Output the [x, y] coordinate of the center of the cell containing the given text.  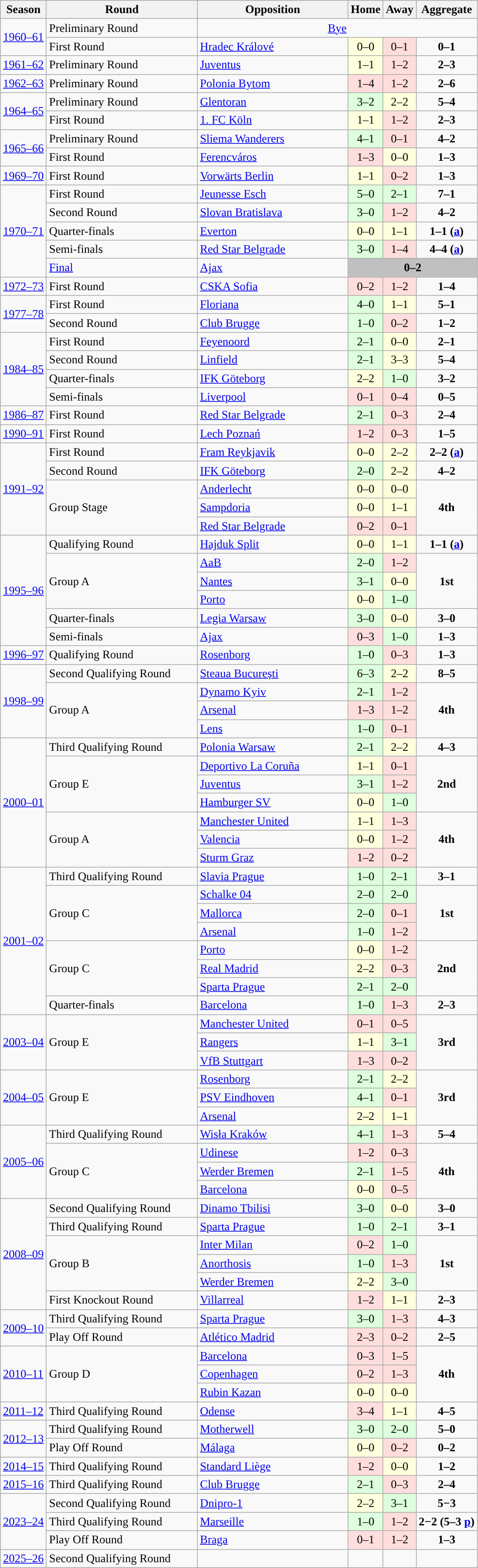
Glentoran [272, 102]
Hradec Králové [272, 47]
1965–66 [23, 148]
Vorwärts Berlin [272, 175]
Sturm Graz [272, 858]
4–0 [366, 305]
Standard Liège [272, 1466]
Floriana [272, 305]
2001–02 [23, 941]
1998–99 [23, 701]
Schalke 04 [272, 895]
Lech Poznań [272, 434]
Jeunesse Esch [272, 194]
Steaua București [272, 673]
PSV Eindhoven [272, 1097]
Liverpool [272, 397]
Rangers [272, 1042]
1990–91 [23, 434]
1961–62 [23, 65]
Atlético Madrid [272, 1337]
Group D [122, 1374]
1995–96 [23, 590]
Inter Milan [272, 1245]
Braga [272, 1540]
3–4 [366, 1411]
Real Madrid [272, 968]
Slovan Bratislava [272, 212]
2014–15 [23, 1466]
Odense [272, 1411]
2010–11 [23, 1374]
2–6 [446, 83]
Group Stage [122, 507]
2000–01 [23, 802]
Villarreal [272, 1300]
Udinese [272, 1153]
Group B [122, 1263]
5–1 [446, 305]
5−3 [446, 1503]
Feyenoord [272, 342]
Sampdoria [272, 507]
1964–65 [23, 111]
Polonia Bytom [272, 83]
4–4 (a) [446, 249]
Bye [337, 28]
2005–06 [23, 1162]
Dynamo Kyiv [272, 692]
2009–10 [23, 1328]
1970–71 [23, 231]
Mallorca [272, 913]
Wisła Kraków [272, 1134]
First Knockout Round [122, 1300]
1986–87 [23, 415]
Away [399, 10]
4–5 [446, 1411]
Polonia Warsaw [272, 747]
2015–16 [23, 1485]
1969–70 [23, 175]
Marseille [272, 1521]
Lens [272, 729]
2004–05 [23, 1097]
1996–97 [23, 655]
Dinamo Tbilisi [272, 1208]
1960–61 [23, 37]
2–5 [446, 1337]
Opposition [272, 10]
Anorthosis [272, 1263]
1977–78 [23, 314]
Valencia [272, 839]
Everton [272, 231]
Rubin Kazan [272, 1392]
Fram Reykjavik [272, 452]
3–3 [399, 360]
Nantes [272, 581]
1984–85 [23, 369]
2003–04 [23, 1042]
1962–63 [23, 83]
Ferencváros [272, 157]
1991–92 [23, 489]
Round [122, 10]
Season [23, 10]
Anderlecht [272, 489]
Legia Warsaw [272, 618]
Hajduk Split [272, 544]
1. FC Köln [272, 120]
8–5 [446, 673]
Copenhagen [272, 1374]
Home [366, 10]
VfB Stuttgart [272, 1060]
Sliema Wanderers [272, 139]
6–3 [366, 673]
Deportivo La Coruña [272, 765]
Málaga [272, 1448]
CSKA Sofia [272, 286]
7–1 [446, 194]
Slavia Prague [272, 876]
Dnipro-1 [272, 1503]
2008–09 [23, 1254]
2011–12 [23, 1411]
0–4 [399, 397]
AaB [272, 563]
2−2 (5–3 p) [446, 1521]
2023–24 [23, 1521]
Linfield [272, 360]
Motherwell [272, 1429]
2–2 (a) [446, 452]
2025–26 [23, 1558]
2012–13 [23, 1439]
Hamburger SV [272, 802]
Aggregate [446, 10]
Final [122, 268]
1972–73 [23, 286]
